Locate the cell with the specified text and output its [X, Y] center coordinate. 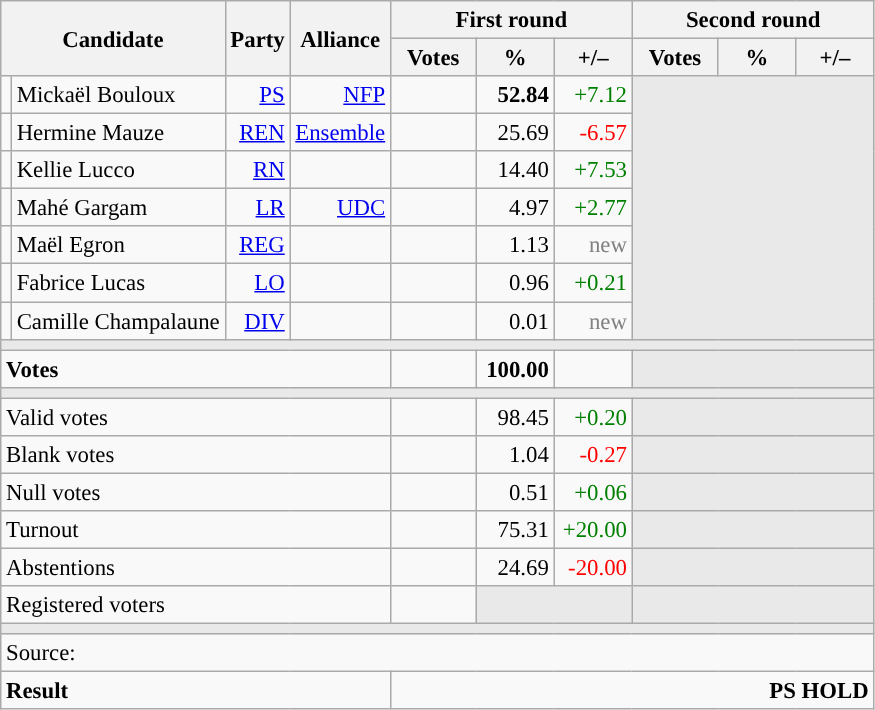
LR [258, 208]
Hermine Mauze [118, 133]
0.01 [515, 321]
100.00 [515, 369]
Ensemble [340, 133]
+0.06 [593, 492]
Registered voters [196, 605]
+20.00 [593, 530]
98.45 [515, 417]
Alliance [340, 38]
+7.53 [593, 170]
14.40 [515, 170]
24.69 [515, 567]
PS [258, 95]
75.31 [515, 530]
UDC [340, 208]
Mickaël Bouloux [118, 95]
0.51 [515, 492]
1.13 [515, 245]
Camille Champalaune [118, 321]
+0.20 [593, 417]
4.97 [515, 208]
Maël Egron [118, 245]
Valid votes [196, 417]
Mahé Gargam [118, 208]
-6.57 [593, 133]
PS HOLD [632, 691]
REN [258, 133]
RN [258, 170]
Kellie Lucco [118, 170]
52.84 [515, 95]
Turnout [196, 530]
NFP [340, 95]
Candidate [113, 38]
Abstentions [196, 567]
REG [258, 245]
DIV [258, 321]
Fabrice Lucas [118, 283]
25.69 [515, 133]
+0.21 [593, 283]
Blank votes [196, 455]
0.96 [515, 283]
+2.77 [593, 208]
Second round [753, 20]
First round [511, 20]
Null votes [196, 492]
+7.12 [593, 95]
Party [258, 38]
Source: [438, 653]
Result [196, 691]
-0.27 [593, 455]
-20.00 [593, 567]
1.04 [515, 455]
LO [258, 283]
